Identify which cell holds the provided text, then report its [X, Y] central coordinate. 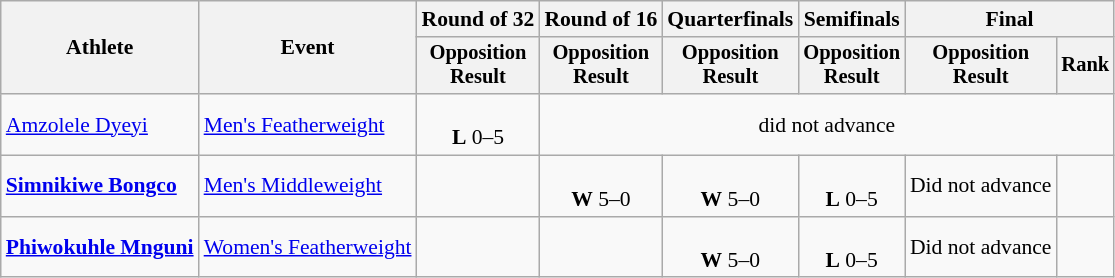
Rank [1086, 66]
did not advance [826, 124]
Event [308, 48]
Round of 32 [478, 19]
Final [1010, 19]
Round of 16 [600, 19]
Semifinals [852, 19]
Phiwokuhle Mnguni [100, 248]
Women's Featherweight [308, 248]
Men's Middleweight [308, 186]
Simnikiwe Bongco [100, 186]
Men's Featherweight [308, 124]
Amzolele Dyeyi [100, 124]
Athlete [100, 48]
Quarterfinals [730, 19]
